Detect which cell encompasses the target text, then output its (X, Y) center coordinate. 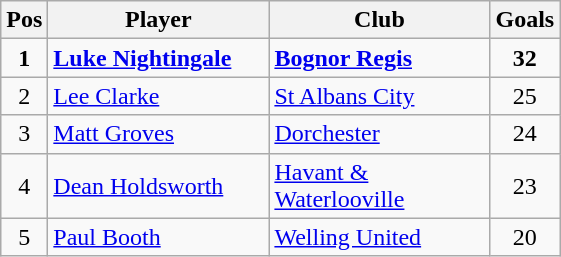
Dean Holdsworth (158, 186)
32 (525, 58)
Havant & Waterlooville (380, 186)
Matt Groves (158, 134)
4 (24, 186)
Pos (24, 20)
Welling United (380, 237)
Lee Clarke (158, 96)
3 (24, 134)
25 (525, 96)
2 (24, 96)
Dorchester (380, 134)
20 (525, 237)
Bognor Regis (380, 58)
St Albans City (380, 96)
Goals (525, 20)
1 (24, 58)
23 (525, 186)
Paul Booth (158, 237)
5 (24, 237)
Player (158, 20)
24 (525, 134)
Club (380, 20)
Luke Nightingale (158, 58)
